Capture the cell that displays the provided text and extract its [x, y] central coordinate. 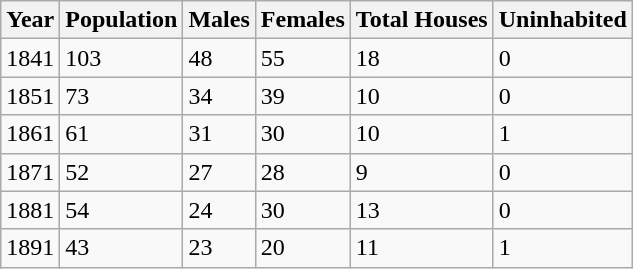
1861 [30, 134]
24 [219, 210]
34 [219, 96]
103 [122, 58]
54 [122, 210]
9 [422, 172]
23 [219, 248]
31 [219, 134]
39 [302, 96]
Total Houses [422, 20]
Males [219, 20]
Uninhabited [562, 20]
1891 [30, 248]
43 [122, 248]
52 [122, 172]
1881 [30, 210]
55 [302, 58]
Females [302, 20]
11 [422, 248]
18 [422, 58]
1871 [30, 172]
48 [219, 58]
1851 [30, 96]
73 [122, 96]
Year [30, 20]
27 [219, 172]
20 [302, 248]
Population [122, 20]
28 [302, 172]
1841 [30, 58]
13 [422, 210]
61 [122, 134]
